Detect which cell encompasses the target text, then output its [X, Y] center coordinate. 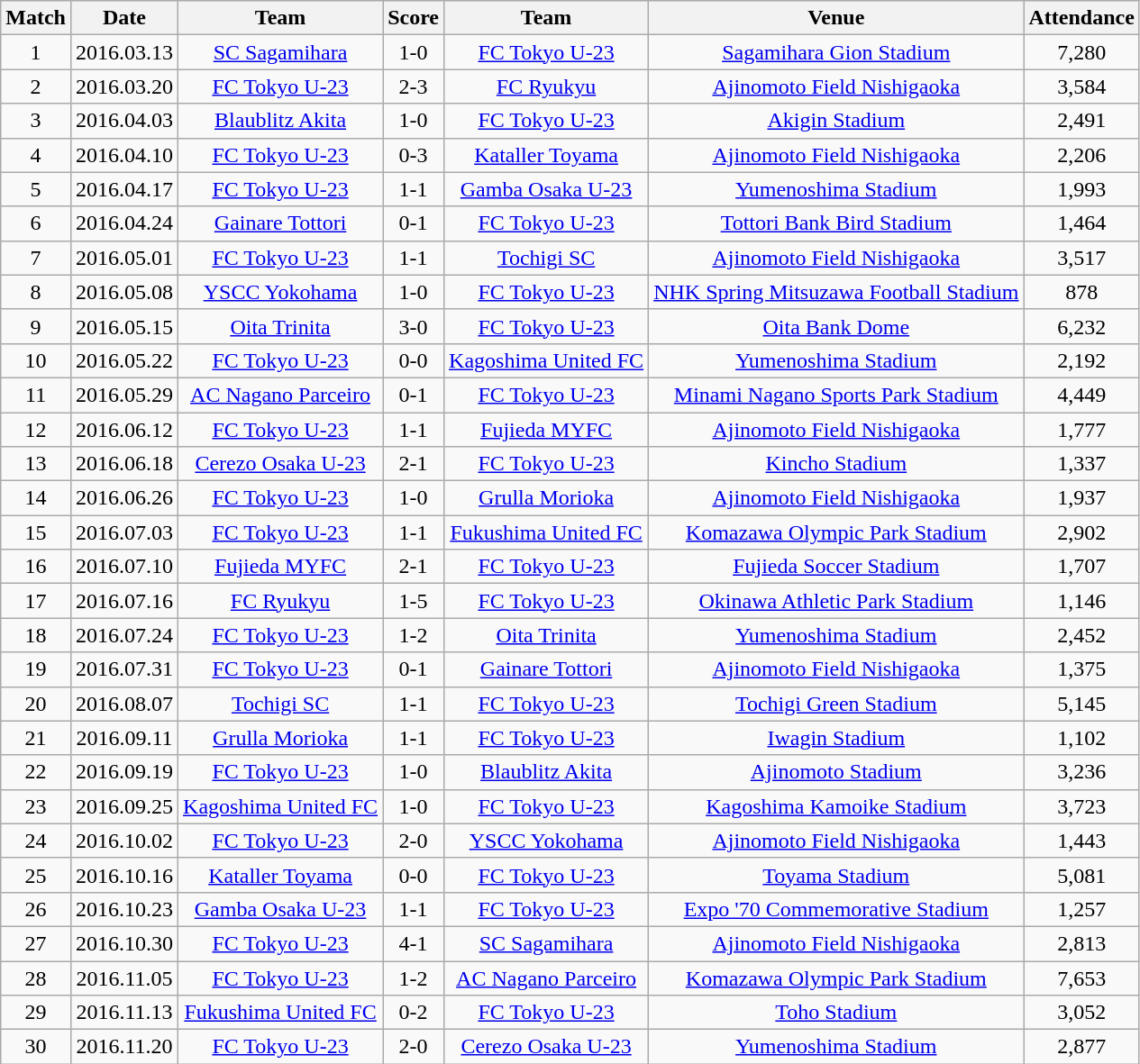
6,232 [1081, 326]
Akigin Stadium [836, 121]
2,491 [1081, 121]
0-2 [414, 1013]
3 [36, 121]
15 [36, 532]
Ajinomoto Stadium [836, 772]
7,653 [1081, 978]
2016.11.05 [124, 978]
2016.06.12 [124, 430]
1,102 [1081, 738]
2016.09.19 [124, 772]
2016.04.24 [124, 223]
2016.04.03 [124, 121]
9 [36, 326]
2016.05.22 [124, 360]
14 [36, 498]
18 [36, 635]
2016.10.23 [124, 909]
1,937 [1081, 498]
Date [124, 18]
2016.07.03 [124, 532]
1,777 [1081, 430]
2,206 [1081, 155]
2016.05.01 [124, 258]
3-0 [414, 326]
Match [36, 18]
2016.05.08 [124, 292]
28 [36, 978]
Tochigi Green Stadium [836, 704]
7 [36, 258]
20 [36, 704]
7,280 [1081, 52]
21 [36, 738]
2016.04.10 [124, 155]
11 [36, 395]
Toho Stadium [836, 1013]
4 [36, 155]
19 [36, 669]
NHK Spring Mitsuzawa Football Stadium [836, 292]
30 [36, 1047]
2016.03.20 [124, 86]
12 [36, 430]
1,464 [1081, 223]
1 [36, 52]
5,145 [1081, 704]
4,449 [1081, 395]
Minami Nagano Sports Park Stadium [836, 395]
Sagamihara Gion Stadium [836, 52]
Score [414, 18]
8 [36, 292]
2016.04.17 [124, 189]
2016.08.07 [124, 704]
2016.07.24 [124, 635]
22 [36, 772]
Venue [836, 18]
2016.11.13 [124, 1013]
Toyama Stadium [836, 875]
27 [36, 943]
3,584 [1081, 86]
2,452 [1081, 635]
2016.05.29 [124, 395]
3,236 [1081, 772]
24 [36, 841]
1,707 [1081, 567]
Kincho Stadium [836, 464]
2016.05.15 [124, 326]
2016.09.11 [124, 738]
Okinawa Athletic Park Stadium [836, 601]
2016.07.10 [124, 567]
3,517 [1081, 258]
Attendance [1081, 18]
2,813 [1081, 943]
1,257 [1081, 909]
Oita Bank Dome [836, 326]
2,877 [1081, 1047]
10 [36, 360]
Kagoshima Kamoike Stadium [836, 806]
25 [36, 875]
2,192 [1081, 360]
13 [36, 464]
2016.07.31 [124, 669]
2016.06.26 [124, 498]
1,375 [1081, 669]
5 [36, 189]
1,443 [1081, 841]
3,723 [1081, 806]
16 [36, 567]
2016.03.13 [124, 52]
6 [36, 223]
Fujieda Soccer Stadium [836, 567]
4-1 [414, 943]
2016.10.02 [124, 841]
2,902 [1081, 532]
2016.06.18 [124, 464]
Iwagin Stadium [836, 738]
2016.07.16 [124, 601]
878 [1081, 292]
5,081 [1081, 875]
Tottori Bank Bird Stadium [836, 223]
2-3 [414, 86]
1,337 [1081, 464]
1-5 [414, 601]
17 [36, 601]
2 [36, 86]
2016.11.20 [124, 1047]
29 [36, 1013]
2016.10.16 [124, 875]
0-3 [414, 155]
26 [36, 909]
3,052 [1081, 1013]
2016.10.30 [124, 943]
23 [36, 806]
Expo '70 Commemorative Stadium [836, 909]
1,993 [1081, 189]
2016.09.25 [124, 806]
1,146 [1081, 601]
